Search for the cell housing the specified text and yield its [x, y] center coordinate. 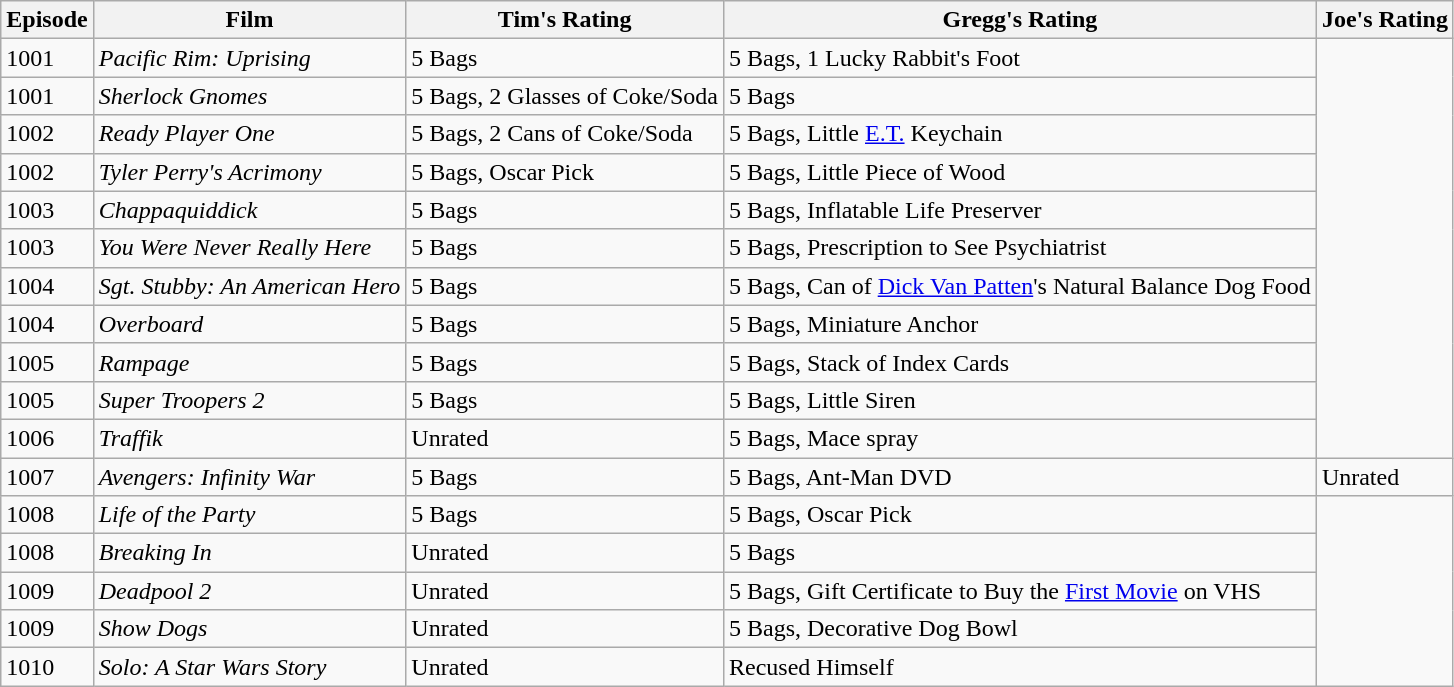
Deadpool 2 [250, 591]
Joe's Rating [1384, 20]
Recused Himself [1020, 667]
Sgt. Stubby: An American Hero [250, 286]
5 Bags, Little Siren [1020, 400]
Tim's Rating [565, 20]
5 Bags, Can of Dick Van Patten's Natural Balance Dog Food [1020, 286]
1010 [47, 667]
Avengers: Infinity War [250, 477]
5 Bags, 2 Cans of Coke/Soda [565, 134]
1006 [47, 438]
Breaking In [250, 553]
5 Bags, Gift Certificate to Buy the First Movie on VHS [1020, 591]
Pacific Rim: Uprising [250, 58]
5 Bags, Prescription to See Psychiatrist [1020, 248]
5 Bags, Little Piece of Wood [1020, 172]
Super Troopers 2 [250, 400]
Solo: A Star Wars Story [250, 667]
5 Bags, Stack of Index Cards [1020, 362]
Life of the Party [250, 515]
Gregg's Rating [1020, 20]
1007 [47, 477]
Ready Player One [250, 134]
5 Bags, Little E.T. Keychain [1020, 134]
5 Bags, Ant-Man DVD [1020, 477]
Overboard [250, 324]
Sherlock Gnomes [250, 96]
Rampage [250, 362]
Traffik [250, 438]
5 Bags, Miniature Anchor [1020, 324]
5 Bags, 1 Lucky Rabbit's Foot [1020, 58]
5 Bags, 2 Glasses of Coke/Soda [565, 96]
5 Bags, Decorative Dog Bowl [1020, 629]
5 Bags, Mace spray [1020, 438]
Chappaquiddick [250, 210]
5 Bags, Inflatable Life Preserver [1020, 210]
You Were Never Really Here [250, 248]
Episode [47, 20]
Tyler Perry's Acrimony [250, 172]
Film [250, 20]
Show Dogs [250, 629]
